Scan for the cell matching the given text and deliver its [X, Y] coordinate at center. 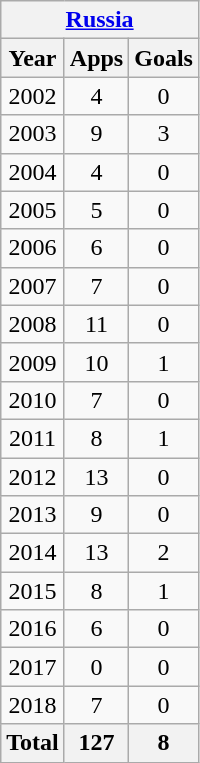
2017 [33, 667]
2007 [33, 286]
2 [164, 553]
2013 [33, 515]
2003 [33, 134]
11 [96, 324]
2008 [33, 324]
2011 [33, 438]
2014 [33, 553]
Total [33, 743]
10 [96, 362]
2009 [33, 362]
2002 [33, 96]
2018 [33, 705]
Apps [96, 58]
Russia [100, 20]
5 [96, 210]
Year [33, 58]
2016 [33, 629]
2004 [33, 172]
3 [164, 134]
2005 [33, 210]
2012 [33, 477]
2010 [33, 400]
2015 [33, 591]
Goals [164, 58]
127 [96, 743]
2006 [33, 248]
